Find where the given text appears and provide that cell's center as (X, Y) coordinate. 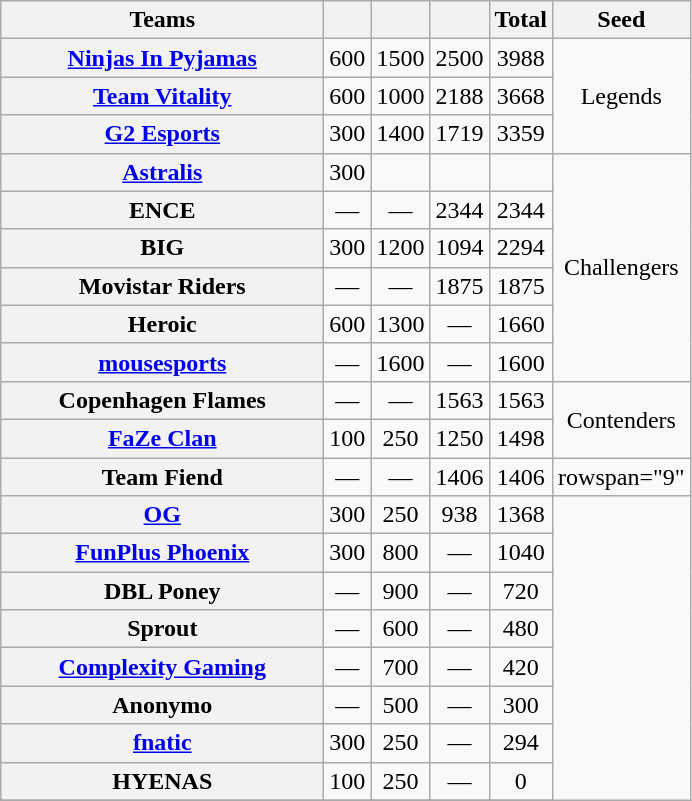
1094 (460, 248)
Sprout (162, 629)
Movistar Riders (162, 286)
OG (162, 515)
G2 Esports (162, 134)
900 (400, 591)
FunPlus Phoenix (162, 553)
Seed (622, 20)
3988 (521, 58)
1719 (460, 134)
Heroic (162, 324)
1500 (400, 58)
Astralis (162, 172)
fnatic (162, 743)
Teams (162, 20)
Total (521, 20)
294 (521, 743)
1000 (400, 96)
3359 (521, 134)
FaZe Clan (162, 438)
1040 (521, 553)
Ninjas In Pyjamas (162, 58)
0 (521, 781)
Challengers (622, 267)
1200 (400, 248)
938 (460, 515)
480 (521, 629)
ENCE (162, 210)
1300 (400, 324)
800 (400, 553)
mousesports (162, 362)
DBL Poney (162, 591)
1400 (400, 134)
rowspan="9" (622, 477)
420 (521, 667)
2500 (460, 58)
500 (400, 705)
1660 (521, 324)
1498 (521, 438)
Legends (622, 96)
HYENAS (162, 781)
720 (521, 591)
Complexity Gaming (162, 667)
1368 (521, 515)
2188 (460, 96)
3668 (521, 96)
BIG (162, 248)
Contenders (622, 419)
Copenhagen Flames (162, 400)
Team Vitality (162, 96)
2294 (521, 248)
Anonymo (162, 705)
700 (400, 667)
1250 (460, 438)
Team Fiend (162, 477)
